Search for the cell housing the specified text and yield its [X, Y] center coordinate. 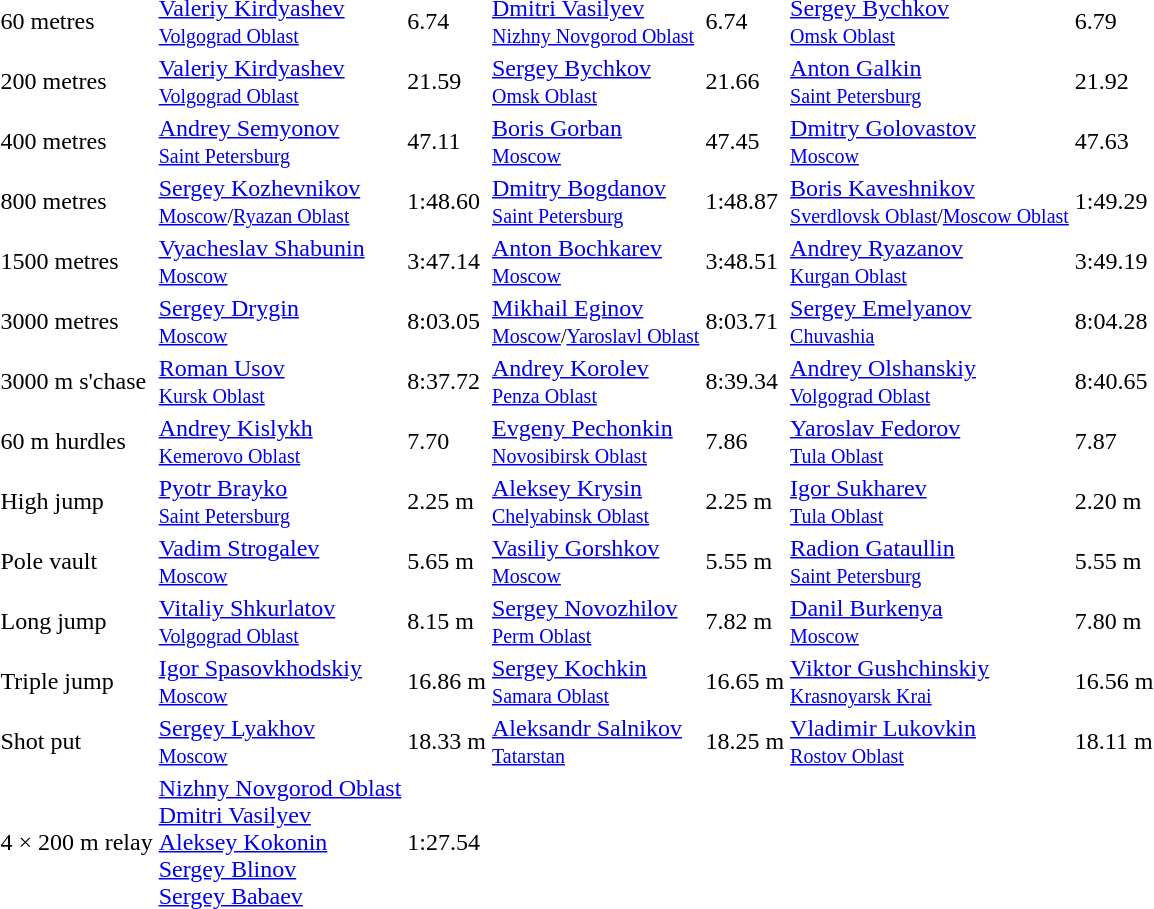
7.82 m [745, 622]
Vadim StrogalevMoscow [280, 562]
Andrey OlshanskiyVolgograd Oblast [930, 382]
Boris KaveshnikovSverdlovsk Oblast/Moscow Oblast [930, 202]
Viktor GushchinskiyKrasnoyarsk Krai [930, 682]
21.59 [447, 82]
8:03.71 [745, 322]
Aleksey KrysinChelyabinsk Oblast [596, 502]
1:48.60 [447, 202]
Vyacheslav ShabuninMoscow [280, 262]
Radion GataullinSaint Petersburg [930, 562]
Pyotr BraykoSaint Petersburg [280, 502]
Anton BochkarevMoscow [596, 262]
1:48.87 [745, 202]
Sergey KozhevnikovMoscow/Ryazan Oblast [280, 202]
18.33 m [447, 742]
Andrey KorolevPenza Oblast [596, 382]
Yaroslav FedorovTula Oblast [930, 442]
7.70 [447, 442]
5.65 m [447, 562]
8:37.72 [447, 382]
Sergey DryginMoscow [280, 322]
Mikhail EginovMoscow/Yaroslavl Oblast [596, 322]
8:39.34 [745, 382]
3:47.14 [447, 262]
Sergey KochkinSamara Oblast [596, 682]
Sergey NovozhilovPerm Oblast [596, 622]
8:03.05 [447, 322]
Roman UsovKursk Oblast [280, 382]
Andrey SemyonovSaint Petersburg [280, 142]
Sergey BychkovOmsk Oblast [596, 82]
Vitaliy ShkurlatovVolgograd Oblast [280, 622]
5.55 m [745, 562]
Vasiliy GorshkovMoscow [596, 562]
Igor SukharevTula Oblast [930, 502]
Andrey RyazanovKurgan Oblast [930, 262]
Sergey LyakhovMoscow [280, 742]
Vladimir LukovkinRostov Oblast [930, 742]
Evgeny PechonkinNovosibirsk Oblast [596, 442]
Aleksandr SalnikovTatarstan [596, 742]
Anton GalkinSaint Petersburg [930, 82]
16.65 m [745, 682]
18.25 m [745, 742]
Sergey EmelyanovChuvashia [930, 322]
Igor SpasovkhodskiyMoscow [280, 682]
8.15 m [447, 622]
21.66 [745, 82]
Dmitry BogdanovSaint Petersburg [596, 202]
47.45 [745, 142]
47.11 [447, 142]
Dmitry GolovastovMoscow [930, 142]
16.86 m [447, 682]
Andrey KislykhKemerovo Oblast [280, 442]
Valeriy KirdyashevVolgograd Oblast [280, 82]
3:48.51 [745, 262]
7.86 [745, 442]
Boris GorbanMoscow [596, 142]
Danil BurkenyaMoscow [930, 622]
